Identify which cell holds the provided text, then report its (X, Y) central coordinate. 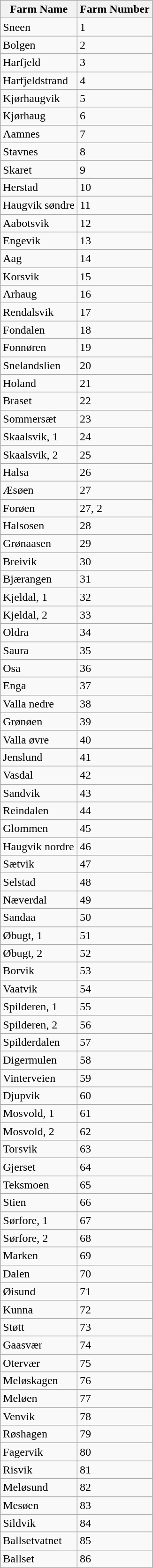
64 (115, 1167)
18 (115, 330)
21 (115, 383)
84 (115, 1523)
86 (115, 1559)
85 (115, 1541)
60 (115, 1096)
39 (115, 722)
32 (115, 597)
Gjerset (39, 1167)
61 (115, 1114)
Haugvik nordre (39, 846)
Reindalen (39, 811)
41 (115, 757)
Øbugt, 2 (39, 953)
Korsvik (39, 277)
Grønøen (39, 722)
14 (115, 259)
75 (115, 1363)
51 (115, 935)
Holand (39, 383)
52 (115, 953)
Kjeldal, 1 (39, 597)
Braset (39, 401)
Mosvold, 2 (39, 1131)
42 (115, 775)
3 (115, 63)
Meløsund (39, 1488)
Fondalen (39, 330)
43 (115, 793)
Breivik (39, 562)
Skaalsvik, 2 (39, 454)
49 (115, 900)
76 (115, 1381)
1 (115, 27)
Røshagen (39, 1434)
Farm Number (115, 9)
5 (115, 98)
Mesøen (39, 1505)
66 (115, 1203)
Harfjeld (39, 63)
Kjørhaugvik (39, 98)
8 (115, 152)
29 (115, 544)
Haugvik søndre (39, 205)
Sneen (39, 27)
80 (115, 1452)
Aamnes (39, 134)
72 (115, 1309)
Engevik (39, 241)
16 (115, 294)
35 (115, 650)
Glommen (39, 829)
15 (115, 277)
Meløen (39, 1399)
23 (115, 419)
77 (115, 1399)
7 (115, 134)
38 (115, 704)
Øbugt, 1 (39, 935)
Sommersæt (39, 419)
Marken (39, 1256)
Vaatvik (39, 989)
Arhaug (39, 294)
65 (115, 1185)
Jenslund (39, 757)
Stien (39, 1203)
Grønaasen (39, 544)
59 (115, 1078)
78 (115, 1416)
Kjørhaug (39, 116)
Kunna (39, 1309)
54 (115, 989)
Farm Name (39, 9)
Sætvik (39, 864)
Bjærangen (39, 579)
Selstad (39, 882)
9 (115, 169)
Gaasvær (39, 1345)
Snelandslien (39, 365)
Saura (39, 650)
Ballsetvatnet (39, 1541)
Digermulen (39, 1060)
81 (115, 1470)
Spilderdalen (39, 1042)
Herstad (39, 187)
Ballset (39, 1559)
74 (115, 1345)
40 (115, 739)
68 (115, 1238)
Oldra (39, 633)
63 (115, 1149)
Sildvik (39, 1523)
Kjeldal, 2 (39, 615)
Risvik (39, 1470)
71 (115, 1291)
Osa (39, 668)
Næverdal (39, 900)
56 (115, 1024)
Fonnøren (39, 348)
Venvik (39, 1416)
Spilderen, 2 (39, 1024)
30 (115, 562)
22 (115, 401)
Sørfore, 2 (39, 1238)
Halsa (39, 472)
Spilderen, 1 (39, 1006)
Borvik (39, 971)
Valla nedre (39, 704)
28 (115, 526)
Harfjeldstrand (39, 80)
Otervær (39, 1363)
27, 2 (115, 508)
62 (115, 1131)
Aag (39, 259)
Støtt (39, 1327)
33 (115, 615)
Enga (39, 686)
79 (115, 1434)
27 (115, 490)
Valla øvre (39, 739)
Bolgen (39, 45)
82 (115, 1488)
69 (115, 1256)
10 (115, 187)
Torsvik (39, 1149)
Meløskagen (39, 1381)
36 (115, 668)
Halsosen (39, 526)
Aabotsvik (39, 223)
31 (115, 579)
70 (115, 1274)
34 (115, 633)
Vinterveien (39, 1078)
57 (115, 1042)
Æsøen (39, 490)
Mosvold, 1 (39, 1114)
Rendalsvik (39, 312)
58 (115, 1060)
Skaalsvik, 1 (39, 437)
11 (115, 205)
73 (115, 1327)
12 (115, 223)
Forøen (39, 508)
25 (115, 454)
2 (115, 45)
37 (115, 686)
45 (115, 829)
Sandaa (39, 918)
46 (115, 846)
67 (115, 1220)
Øisund (39, 1291)
13 (115, 241)
83 (115, 1505)
4 (115, 80)
Fagervik (39, 1452)
47 (115, 864)
53 (115, 971)
Djupvik (39, 1096)
Sandvik (39, 793)
24 (115, 437)
Teksmoen (39, 1185)
6 (115, 116)
Dalen (39, 1274)
50 (115, 918)
20 (115, 365)
Stavnes (39, 152)
17 (115, 312)
26 (115, 472)
55 (115, 1006)
Vasdal (39, 775)
44 (115, 811)
19 (115, 348)
Skaret (39, 169)
48 (115, 882)
Sørfore, 1 (39, 1220)
